Capture the cell that displays the provided text and extract its (X, Y) central coordinate. 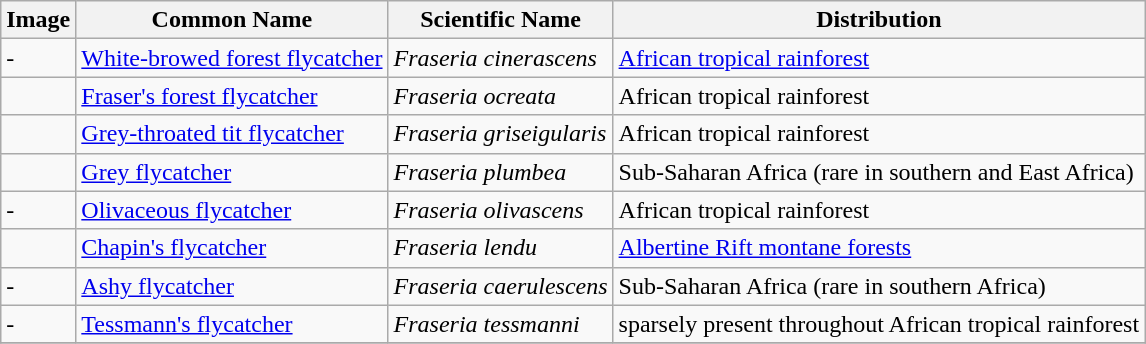
Sub-Saharan Africa (rare in southern Africa) (879, 286)
Fraseria olivascens (500, 210)
Fraseria griseigularis (500, 134)
Grey-throated tit flycatcher (232, 134)
Common Name (232, 20)
Fraseria ocreata (500, 96)
Fraseria tessmanni (500, 324)
Ashy flycatcher (232, 286)
Olivaceous flycatcher (232, 210)
Image (38, 20)
Sub-Saharan Africa (rare in southern and East Africa) (879, 172)
Grey flycatcher (232, 172)
Scientific Name (500, 20)
Fraseria lendu (500, 248)
Fraseria caerulescens (500, 286)
Tessmann's flycatcher (232, 324)
Fraseria plumbea (500, 172)
Fraser's forest flycatcher (232, 96)
Chapin's flycatcher (232, 248)
sparsely present throughout African tropical rainforest (879, 324)
Albertine Rift montane forests (879, 248)
White-browed forest flycatcher (232, 58)
Fraseria cinerascens (500, 58)
Distribution (879, 20)
